Identify which cell holds the provided text, then report its [X, Y] central coordinate. 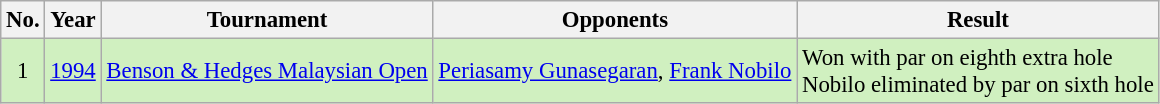
Benson & Hedges Malaysian Open [267, 72]
Year [73, 20]
1 [23, 72]
Won with par on eighth extra holeNobilo eliminated by par on sixth hole [978, 72]
Periasamy Gunasegaran, Frank Nobilo [615, 72]
Tournament [267, 20]
1994 [73, 72]
Result [978, 20]
No. [23, 20]
Opponents [615, 20]
